Locate the cell with the specified text and output its (x, y) center coordinate. 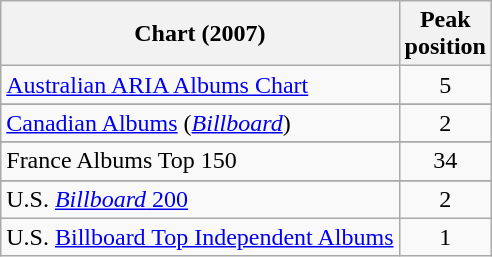
Australian ARIA Albums Chart (200, 85)
1 (445, 237)
Chart (2007) (200, 34)
France Albums Top 150 (200, 161)
U.S. Billboard Top Independent Albums (200, 237)
34 (445, 161)
U.S. Billboard 200 (200, 199)
Peakposition (445, 34)
Canadian Albums (Billboard) (200, 123)
5 (445, 85)
